Output the (X, Y) coordinate of the center of the cell containing the given text.  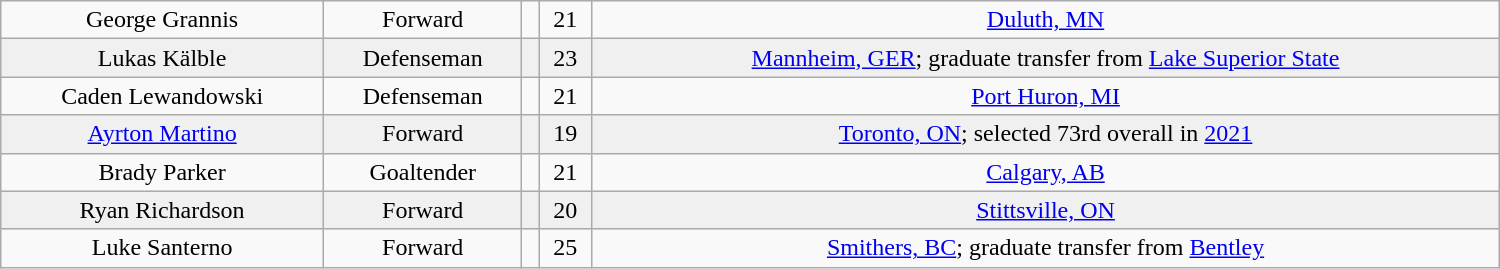
Toronto, ON; selected 73rd overall in 2021 (1046, 134)
Luke Santerno (162, 248)
20 (566, 210)
Stittsville, ON (1046, 210)
George Grannis (162, 20)
Ayrton Martino (162, 134)
Smithers, BC; graduate transfer from Bentley (1046, 248)
25 (566, 248)
Lukas Kälble (162, 58)
Brady Parker (162, 172)
Goaltender (422, 172)
Mannheim, GER; graduate transfer from Lake Superior State (1046, 58)
Calgary, AB (1046, 172)
Duluth, MN (1046, 20)
19 (566, 134)
Port Huron, MI (1046, 96)
23 (566, 58)
Caden Lewandowski (162, 96)
Ryan Richardson (162, 210)
